Return (X, Y) of the center of cell containing provided text 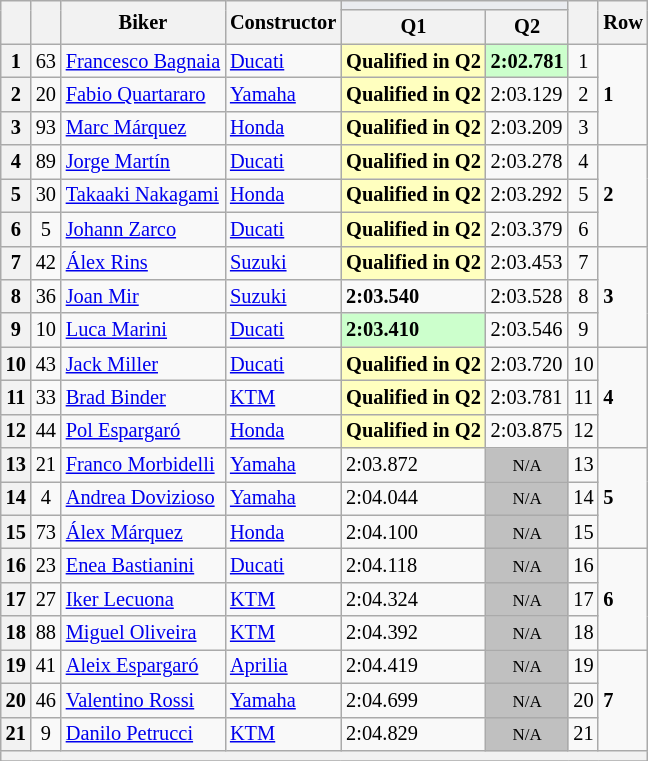
2:04.324 (413, 599)
2:03.781 (528, 397)
Álex Márquez (143, 532)
Jorge Martín (143, 162)
Valentino Rossi (143, 700)
Q2 (528, 27)
23 (46, 565)
41 (46, 666)
Johann Zarco (143, 229)
27 (46, 599)
33 (46, 397)
2:03.546 (528, 330)
44 (46, 431)
Álex Rins (143, 263)
2:03.379 (528, 229)
2:03.453 (528, 263)
2:03.720 (528, 364)
Joan Mir (143, 296)
Biker (143, 22)
30 (46, 195)
2:02.781 (528, 61)
Danilo Petrucci (143, 734)
Marc Márquez (143, 128)
Pol Espargaró (143, 431)
2:04.044 (413, 498)
Aprilia (283, 666)
2:03.528 (528, 296)
2:04.118 (413, 565)
93 (46, 128)
Iker Lecuona (143, 599)
2:04.100 (413, 532)
Francesco Bagnaia (143, 61)
2:03.540 (413, 296)
Row (622, 22)
Luca Marini (143, 330)
2:03.278 (528, 162)
42 (46, 263)
88 (46, 633)
2:03.209 (528, 128)
Franco Morbidelli (143, 465)
89 (46, 162)
46 (46, 700)
Takaaki Nakagami (143, 195)
Constructor (283, 22)
2:04.699 (413, 700)
2:04.829 (413, 734)
2:04.392 (413, 633)
Andrea Dovizioso (143, 498)
2:03.872 (413, 465)
2:03.410 (413, 330)
2:04.419 (413, 666)
Miguel Oliveira (143, 633)
63 (46, 61)
73 (46, 532)
43 (46, 364)
2:03.875 (528, 431)
2:03.129 (528, 94)
2:03.292 (528, 195)
Brad Binder (143, 397)
Enea Bastianini (143, 565)
Jack Miller (143, 364)
Fabio Quartararo (143, 94)
36 (46, 296)
Q1 (413, 27)
Aleix Espargaró (143, 666)
